Capture the cell that displays the provided text and extract its (X, Y) central coordinate. 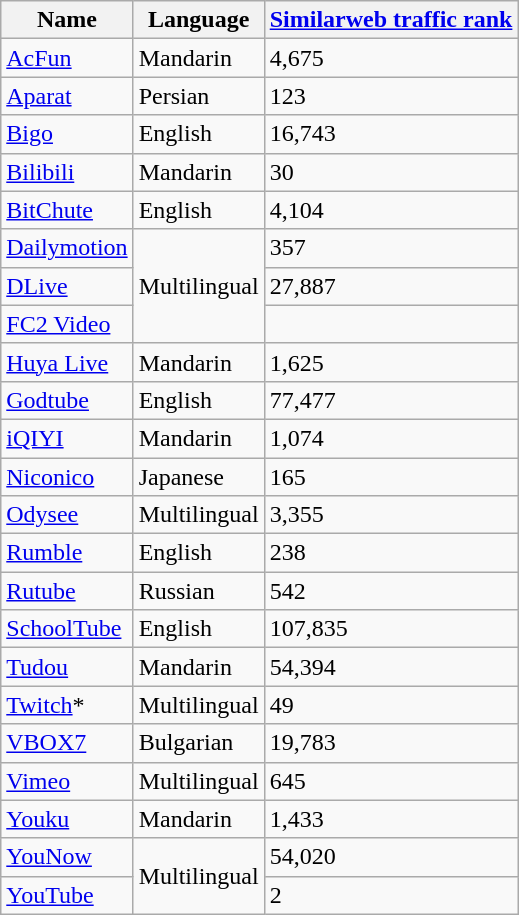
AcFun (67, 58)
YouNow (67, 857)
Tudou (67, 667)
2 (391, 895)
1,433 (391, 819)
Godtube (67, 400)
77,477 (391, 400)
Russian (198, 591)
3,355 (391, 515)
Youku (67, 819)
Rutube (67, 591)
Aparat (67, 96)
Twitch* (67, 705)
123 (391, 96)
Odysee (67, 515)
54,020 (391, 857)
Name (67, 20)
Vimeo (67, 781)
27,887 (391, 286)
SchoolTube (67, 629)
30 (391, 172)
VBOX7 (67, 743)
357 (391, 248)
238 (391, 553)
4,104 (391, 210)
Niconico (67, 477)
Rumble (67, 553)
645 (391, 781)
Bulgarian (198, 743)
19,783 (391, 743)
107,835 (391, 629)
1,625 (391, 362)
1,074 (391, 438)
542 (391, 591)
iQIYI (67, 438)
54,394 (391, 667)
Similarweb traffic rank (391, 20)
FC2 Video (67, 324)
Persian (198, 96)
165 (391, 477)
49 (391, 705)
Language (198, 20)
16,743 (391, 134)
BitChute (67, 210)
Bigo (67, 134)
Dailymotion (67, 248)
DLive (67, 286)
4,675 (391, 58)
YouTube (67, 895)
Huya Live (67, 362)
Japanese (198, 477)
Bilibili (67, 172)
